Capture the cell that displays the provided text and extract its [X, Y] central coordinate. 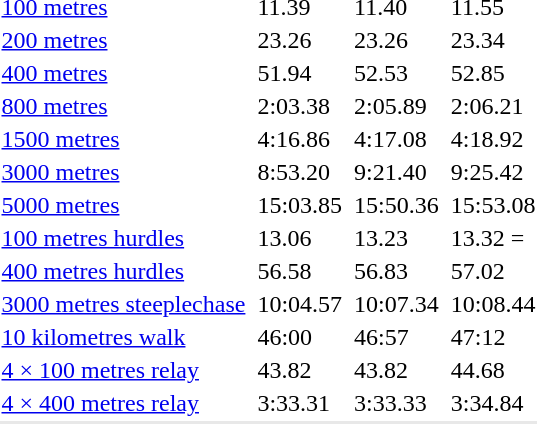
15:53.08 [493, 205]
2:03.38 [300, 106]
3:34.84 [493, 403]
13.32 = [493, 238]
46:57 [397, 337]
47:12 [493, 337]
3000 metres steeplechase [124, 304]
15:50.36 [397, 205]
10:08.44 [493, 304]
44.68 [493, 370]
4 × 400 metres relay [124, 403]
800 metres [124, 106]
10:07.34 [397, 304]
9:25.42 [493, 172]
13.06 [300, 238]
4:16.86 [300, 139]
400 metres [124, 73]
200 metres [124, 40]
4:18.92 [493, 139]
1500 metres [124, 139]
46:00 [300, 337]
400 metres hurdles [124, 271]
2:06.21 [493, 106]
52.85 [493, 73]
57.02 [493, 271]
8:53.20 [300, 172]
51.94 [300, 73]
2:05.89 [397, 106]
4 × 100 metres relay [124, 370]
15:03.85 [300, 205]
56.83 [397, 271]
5000 metres [124, 205]
23.34 [493, 40]
4:17.08 [397, 139]
100 metres hurdles [124, 238]
10:04.57 [300, 304]
9:21.40 [397, 172]
3:33.33 [397, 403]
3000 metres [124, 172]
56.58 [300, 271]
13.23 [397, 238]
52.53 [397, 73]
3:33.31 [300, 403]
10 kilometres walk [124, 337]
